Output the [X, Y] coordinate of the center of the cell containing the given text.  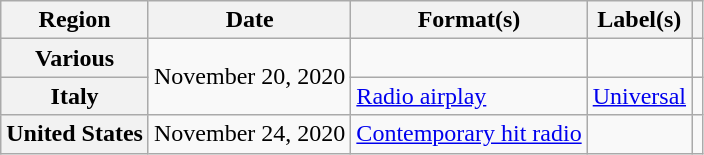
Date [249, 20]
Contemporary hit radio [469, 134]
Universal [639, 96]
Radio airplay [469, 96]
Italy [75, 96]
Region [75, 20]
United States [75, 134]
Format(s) [469, 20]
November 24, 2020 [249, 134]
November 20, 2020 [249, 77]
Label(s) [639, 20]
Various [75, 58]
